Provide the [X, Y] coordinate of the cell's center where the given text is located.  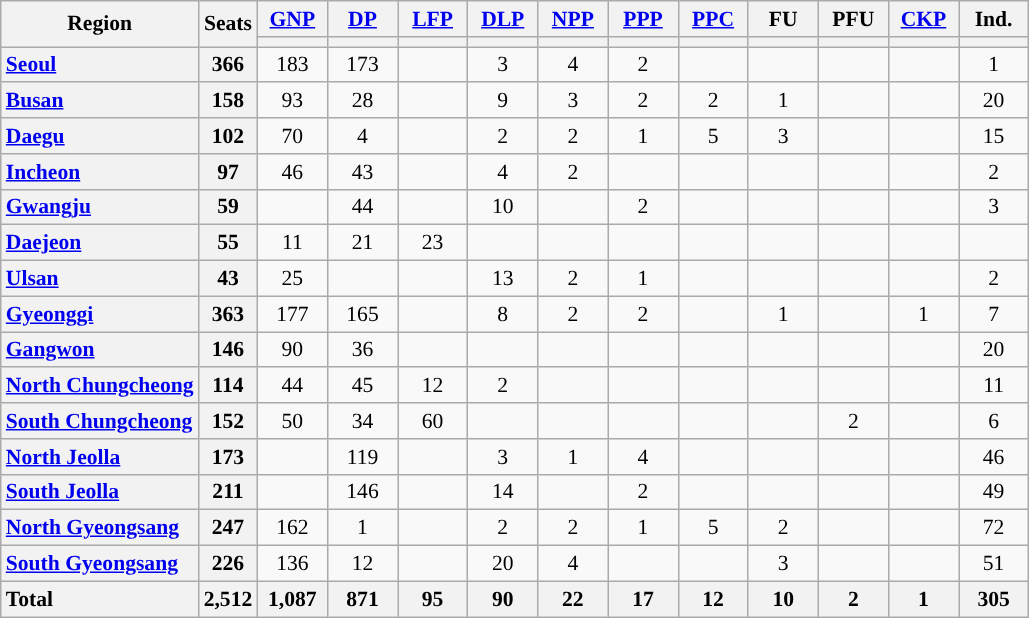
Gangwon [100, 350]
2,512 [228, 599]
51 [994, 564]
South Chungcheong [100, 421]
Daejeon [100, 243]
Seoul [100, 65]
183 [292, 65]
FU [783, 19]
Total [100, 599]
Seats [228, 24]
17 [643, 599]
South Jeolla [100, 492]
PPC [713, 19]
North Jeolla [100, 457]
13 [503, 279]
36 [362, 350]
DLP [503, 19]
PFU [853, 19]
Gwangju [100, 207]
366 [228, 65]
247 [228, 528]
211 [228, 492]
North Gyeongsang [100, 528]
21 [362, 243]
72 [994, 528]
871 [362, 599]
14 [503, 492]
LFP [433, 19]
102 [228, 136]
162 [292, 528]
Ulsan [100, 279]
363 [228, 314]
GNP [292, 19]
25 [292, 279]
Incheon [100, 172]
177 [292, 314]
34 [362, 421]
93 [292, 101]
15 [994, 136]
Region [100, 24]
97 [228, 172]
60 [433, 421]
49 [994, 492]
Ind. [994, 19]
South Gyeongsang [100, 564]
136 [292, 564]
Gyeonggi [100, 314]
Daegu [100, 136]
50 [292, 421]
Busan [100, 101]
North Chungcheong [100, 386]
55 [228, 243]
23 [433, 243]
158 [228, 101]
152 [228, 421]
114 [228, 386]
119 [362, 457]
70 [292, 136]
8 [503, 314]
DP [362, 19]
95 [433, 599]
1,087 [292, 599]
7 [994, 314]
CKP [923, 19]
NPP [573, 19]
226 [228, 564]
28 [362, 101]
PPP [643, 19]
305 [994, 599]
6 [994, 421]
45 [362, 386]
9 [503, 101]
59 [228, 207]
22 [573, 599]
165 [362, 314]
